Return (x, y) of the center of cell containing provided text 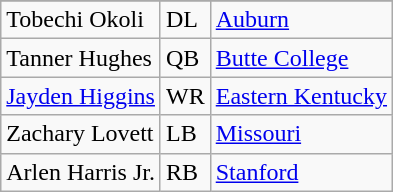
Missouri (301, 134)
RB (185, 172)
Butte College (301, 58)
Tanner Hughes (81, 58)
Zachary Lovett (81, 134)
Auburn (301, 20)
Jayden Higgins (81, 96)
DL (185, 20)
QB (185, 58)
Eastern Kentucky (301, 96)
Tobechi Okoli (81, 20)
LB (185, 134)
Stanford (301, 172)
Arlen Harris Jr. (81, 172)
WR (185, 96)
